From the cell containing the given text, extract its center point as [X, Y] coordinate. 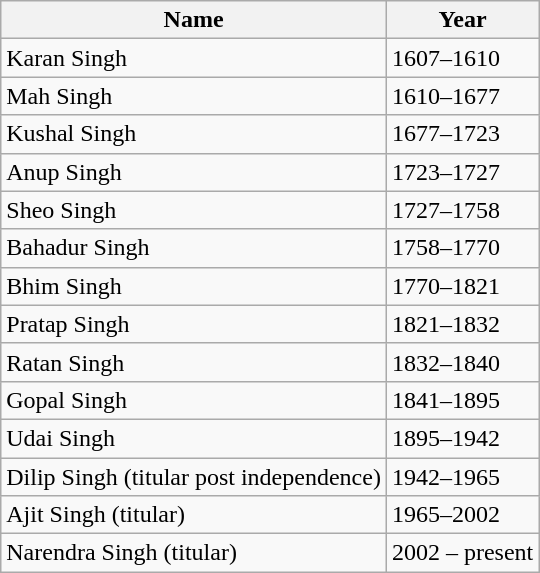
Anup Singh [194, 172]
Karan Singh [194, 58]
1841–1895 [462, 400]
Udai Singh [194, 438]
1727–1758 [462, 210]
1895–1942 [462, 438]
1607–1610 [462, 58]
1758–1770 [462, 248]
1610–1677 [462, 96]
Mah Singh [194, 96]
1821–1832 [462, 324]
Bhim Singh [194, 286]
1723–1727 [462, 172]
1832–1840 [462, 362]
Year [462, 20]
2002 – present [462, 553]
Sheo Singh [194, 210]
Ajit Singh (titular) [194, 515]
1770–1821 [462, 286]
Kushal Singh [194, 134]
1677–1723 [462, 134]
Dilip Singh (titular post independence) [194, 477]
1942–1965 [462, 477]
Pratap Singh [194, 324]
Ratan Singh [194, 362]
Gopal Singh [194, 400]
Name [194, 20]
Bahadur Singh [194, 248]
1965–2002 [462, 515]
Narendra Singh (titular) [194, 553]
